Capture the cell that displays the provided text and extract its (X, Y) central coordinate. 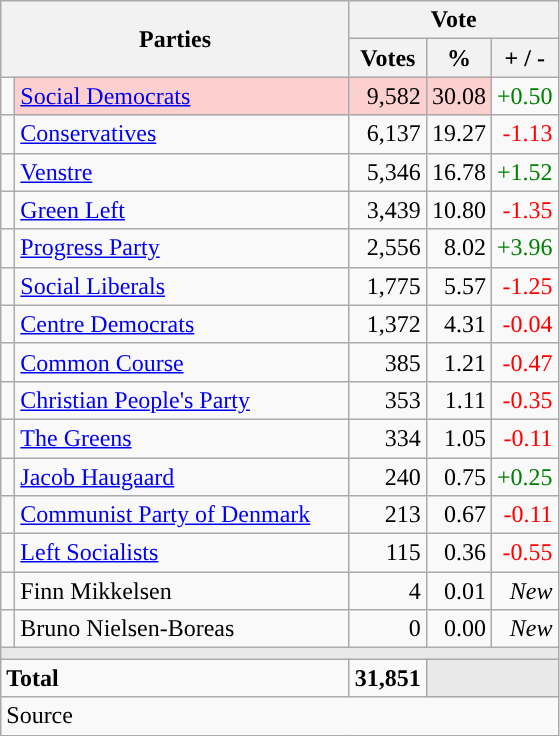
-1.25 (524, 286)
4.31 (458, 324)
Votes (388, 58)
0.01 (458, 591)
+0.50 (524, 96)
5,346 (388, 172)
16.78 (458, 172)
30.08 (458, 96)
Left Socialists (182, 553)
Finn Mikkelsen (182, 591)
0.75 (458, 477)
19.27 (458, 134)
-0.04 (524, 324)
213 (388, 515)
Jacob Haugaard (182, 477)
385 (388, 362)
240 (388, 477)
+1.52 (524, 172)
Bruno Nielsen-Boreas (182, 629)
Communist Party of Denmark (182, 515)
6,137 (388, 134)
Christian People's Party (182, 400)
Social Liberals (182, 286)
Progress Party (182, 248)
115 (388, 553)
Total (176, 678)
0 (388, 629)
-1.35 (524, 210)
The Greens (182, 438)
1.05 (458, 438)
Common Course (182, 362)
Social Democrats (182, 96)
Vote (454, 20)
334 (388, 438)
0.36 (458, 553)
+ / - (524, 58)
5.57 (458, 286)
2,556 (388, 248)
1,775 (388, 286)
353 (388, 400)
0.00 (458, 629)
% (458, 58)
31,851 (388, 678)
8.02 (458, 248)
Centre Democrats (182, 324)
10.80 (458, 210)
Venstre (182, 172)
1,372 (388, 324)
+0.25 (524, 477)
-1.13 (524, 134)
Source (280, 716)
0.67 (458, 515)
9,582 (388, 96)
-0.35 (524, 400)
3,439 (388, 210)
Green Left (182, 210)
4 (388, 591)
+3.96 (524, 248)
1.11 (458, 400)
Parties (176, 39)
-0.55 (524, 553)
-0.47 (524, 362)
1.21 (458, 362)
Conservatives (182, 134)
